Output the (x, y) coordinate of the center of the cell containing the given text.  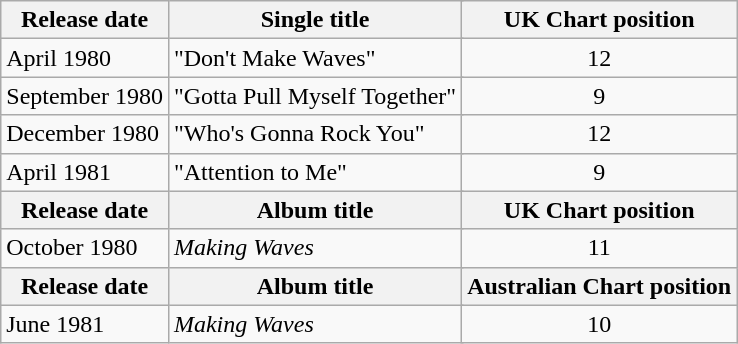
September 1980 (85, 96)
"Who's Gonna Rock You" (314, 134)
Australian Chart position (600, 286)
"Don't Make Waves" (314, 58)
Single title (314, 20)
"Attention to Me" (314, 172)
October 1980 (85, 248)
11 (600, 248)
April 1981 (85, 172)
December 1980 (85, 134)
"Gotta Pull Myself Together" (314, 96)
April 1980 (85, 58)
June 1981 (85, 324)
10 (600, 324)
